Identify which cell holds the provided text, then report its (x, y) central coordinate. 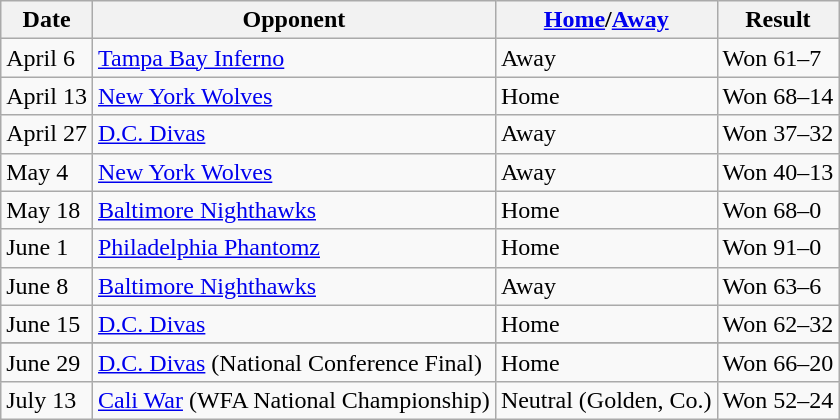
Opponent (294, 20)
Won 61–7 (778, 58)
Won 63–6 (778, 286)
Won 52–24 (778, 400)
Date (47, 20)
July 13 (47, 400)
June 8 (47, 286)
June 1 (47, 248)
Home/Away (606, 20)
June 29 (47, 362)
Won 68–0 (778, 210)
Won 66–20 (778, 362)
Won 91–0 (778, 248)
May 4 (47, 172)
Won 68–14 (778, 96)
Philadelphia Phantomz (294, 248)
June 15 (47, 324)
Neutral (Golden, Co.) (606, 400)
April 13 (47, 96)
April 27 (47, 134)
D.C. Divas (National Conference Final) (294, 362)
May 18 (47, 210)
Result (778, 20)
Tampa Bay Inferno (294, 58)
Won 37–32 (778, 134)
Won 40–13 (778, 172)
Cali War (WFA National Championship) (294, 400)
April 6 (47, 58)
Won 62–32 (778, 324)
